Locate the cell with the specified text and output its (x, y) center coordinate. 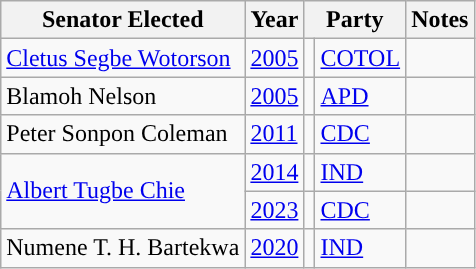
Senator Elected (123, 20)
Cletus Segbe Wotorson (123, 58)
Numene T. H. Bartekwa (123, 248)
Albert Tugbe Chie (123, 191)
Year (274, 20)
Blamoh Nelson (123, 96)
Notes (440, 20)
Party (355, 20)
2020 (274, 248)
2023 (274, 210)
Peter Sonpon Coleman (123, 134)
2014 (274, 172)
2011 (274, 134)
COTOL (360, 58)
APD (360, 96)
